Locate the cell with the specified text and output its (x, y) center coordinate. 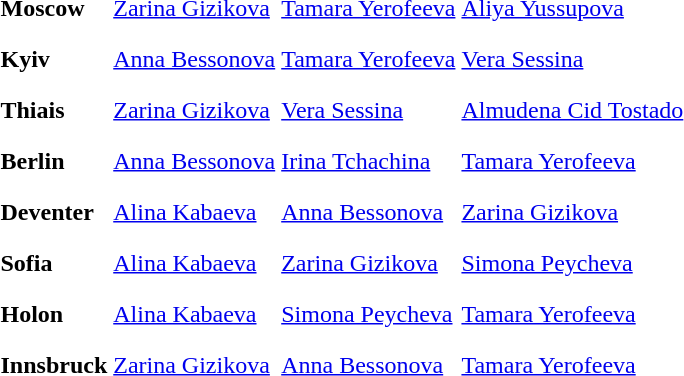
Irina Tchachina (368, 161)
Tamara Yerofeeva (368, 59)
Vera Sessina (368, 110)
Simona Peycheva (368, 314)
